Search for the cell housing the specified text and yield its [X, Y] center coordinate. 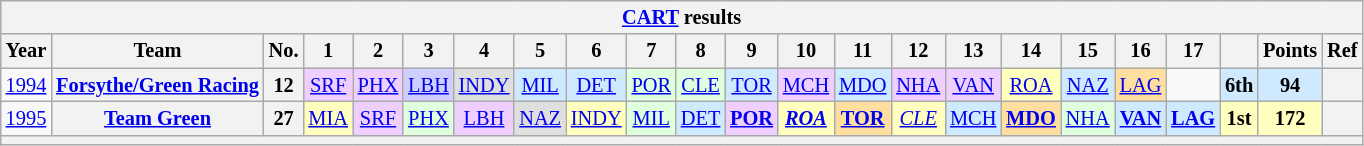
1st [1239, 118]
Team [158, 51]
8 [700, 51]
13 [973, 51]
15 [1088, 51]
5 [540, 51]
11 [862, 51]
172 [1290, 118]
No. [284, 51]
MIA [328, 118]
Points [1290, 51]
10 [806, 51]
3 [428, 51]
2 [378, 51]
Ref [1342, 51]
16 [1141, 51]
CART results [682, 17]
1 [328, 51]
1995 [26, 118]
6 [596, 51]
6th [1239, 85]
1994 [26, 85]
4 [484, 51]
7 [652, 51]
27 [284, 118]
9 [752, 51]
94 [1290, 85]
Year [26, 51]
Forsythe/Green Racing [158, 85]
Team Green [158, 118]
17 [1193, 51]
14 [1031, 51]
